Identify which cell holds the provided text, then report its (X, Y) central coordinate. 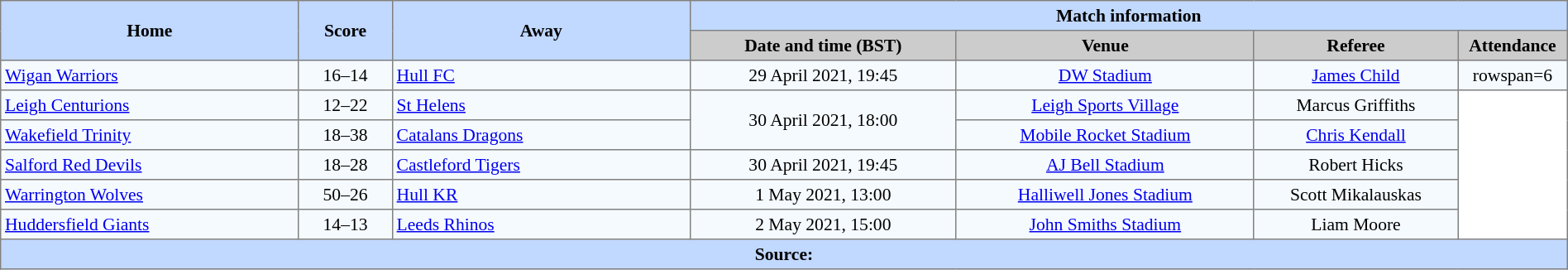
Castleford Tigers (541, 165)
Scott Mikalauskas (1355, 195)
DW Stadium (1105, 75)
rowspan=6 (1513, 75)
Leigh Sports Village (1105, 105)
Away (541, 31)
Wigan Warriors (150, 75)
Match information (1128, 16)
Mobile Rocket Stadium (1105, 135)
2 May 2021, 15:00 (823, 224)
Warrington Wolves (150, 195)
Date and time (BST) (823, 46)
18–28 (346, 165)
14–13 (346, 224)
Salford Red Devils (150, 165)
30 April 2021, 19:45 (823, 165)
Source: (784, 254)
12–22 (346, 105)
Leeds Rhinos (541, 224)
Score (346, 31)
John Smiths Stadium (1105, 224)
30 April 2021, 18:00 (823, 120)
Huddersfield Giants (150, 224)
Home (150, 31)
Hull KR (541, 195)
AJ Bell Stadium (1105, 165)
Chris Kendall (1355, 135)
16–14 (346, 75)
Catalans Dragons (541, 135)
Venue (1105, 46)
1 May 2021, 13:00 (823, 195)
Robert Hicks (1355, 165)
Liam Moore (1355, 224)
Marcus Griffiths (1355, 105)
Hull FC (541, 75)
St Helens (541, 105)
29 April 2021, 19:45 (823, 75)
Attendance (1513, 46)
James Child (1355, 75)
50–26 (346, 195)
Wakefield Trinity (150, 135)
Halliwell Jones Stadium (1105, 195)
Referee (1355, 46)
Leigh Centurions (150, 105)
18–38 (346, 135)
